Provide the (x, y) coordinate of the cell's center where the given text is located.  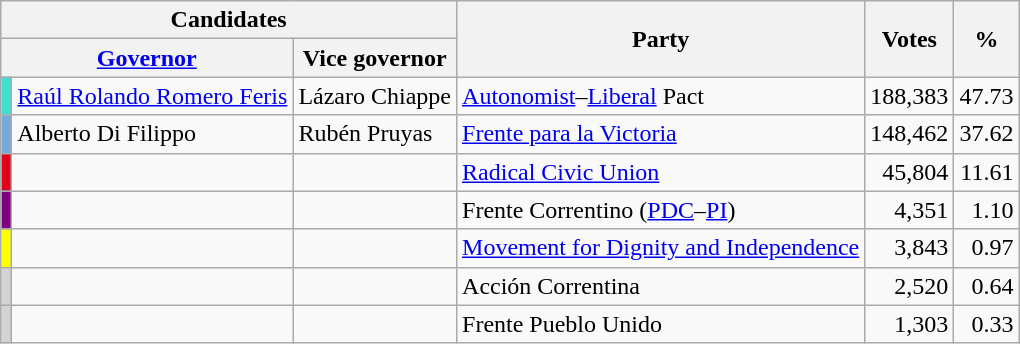
Votes (910, 39)
Alberto Di Filippo (152, 134)
188,383 (910, 96)
% (986, 39)
Raúl Rolando Romero Feris (152, 96)
4,351 (910, 210)
0.33 (986, 324)
148,462 (910, 134)
Vice governor (375, 58)
47.73 (986, 96)
Party (661, 39)
Acción Correntina (661, 286)
Frente Pueblo Unido (661, 324)
Autonomist–Liberal Pact (661, 96)
Rubén Pruyas (375, 134)
1,303 (910, 324)
2,520 (910, 286)
3,843 (910, 248)
Governor (147, 58)
45,804 (910, 172)
0.64 (986, 286)
Frente para la Victoria (661, 134)
1.10 (986, 210)
Lázaro Chiappe (375, 96)
Frente Correntino (PDC–PI) (661, 210)
Radical Civic Union (661, 172)
0.97 (986, 248)
11.61 (986, 172)
37.62 (986, 134)
Candidates (229, 20)
Movement for Dignity and Independence (661, 248)
